Search for the cell housing the specified text and yield its (X, Y) center coordinate. 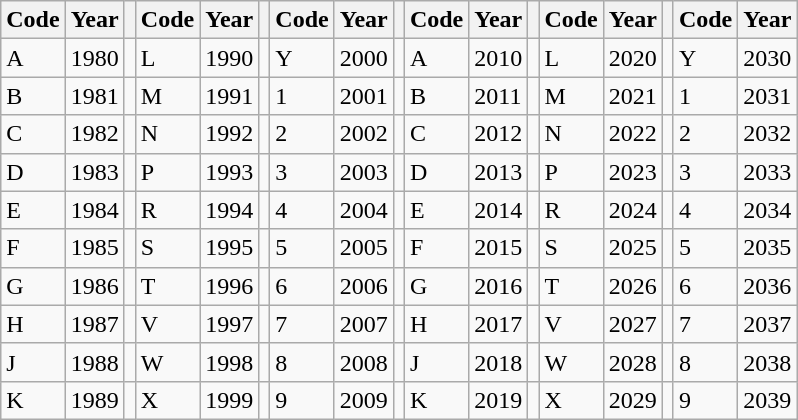
1990 (230, 58)
1986 (94, 286)
2027 (632, 324)
1985 (94, 248)
2005 (364, 248)
2008 (364, 362)
2019 (498, 400)
2018 (498, 362)
2015 (498, 248)
2026 (632, 286)
2004 (364, 210)
2010 (498, 58)
2003 (364, 172)
2025 (632, 248)
2033 (768, 172)
2028 (632, 362)
2023 (632, 172)
1993 (230, 172)
2011 (498, 96)
2009 (364, 400)
2006 (364, 286)
2013 (498, 172)
2037 (768, 324)
1998 (230, 362)
2017 (498, 324)
1983 (94, 172)
2016 (498, 286)
2021 (632, 96)
1994 (230, 210)
2030 (768, 58)
1987 (94, 324)
2031 (768, 96)
1980 (94, 58)
1981 (94, 96)
2012 (498, 134)
2039 (768, 400)
1982 (94, 134)
2002 (364, 134)
1988 (94, 362)
2022 (632, 134)
2024 (632, 210)
1997 (230, 324)
1992 (230, 134)
2036 (768, 286)
2029 (632, 400)
1989 (94, 400)
1991 (230, 96)
1999 (230, 400)
2020 (632, 58)
2038 (768, 362)
1995 (230, 248)
2034 (768, 210)
1996 (230, 286)
2032 (768, 134)
2000 (364, 58)
1984 (94, 210)
2007 (364, 324)
2035 (768, 248)
2001 (364, 96)
2014 (498, 210)
